Identify which cell holds the provided text, then report its (X, Y) central coordinate. 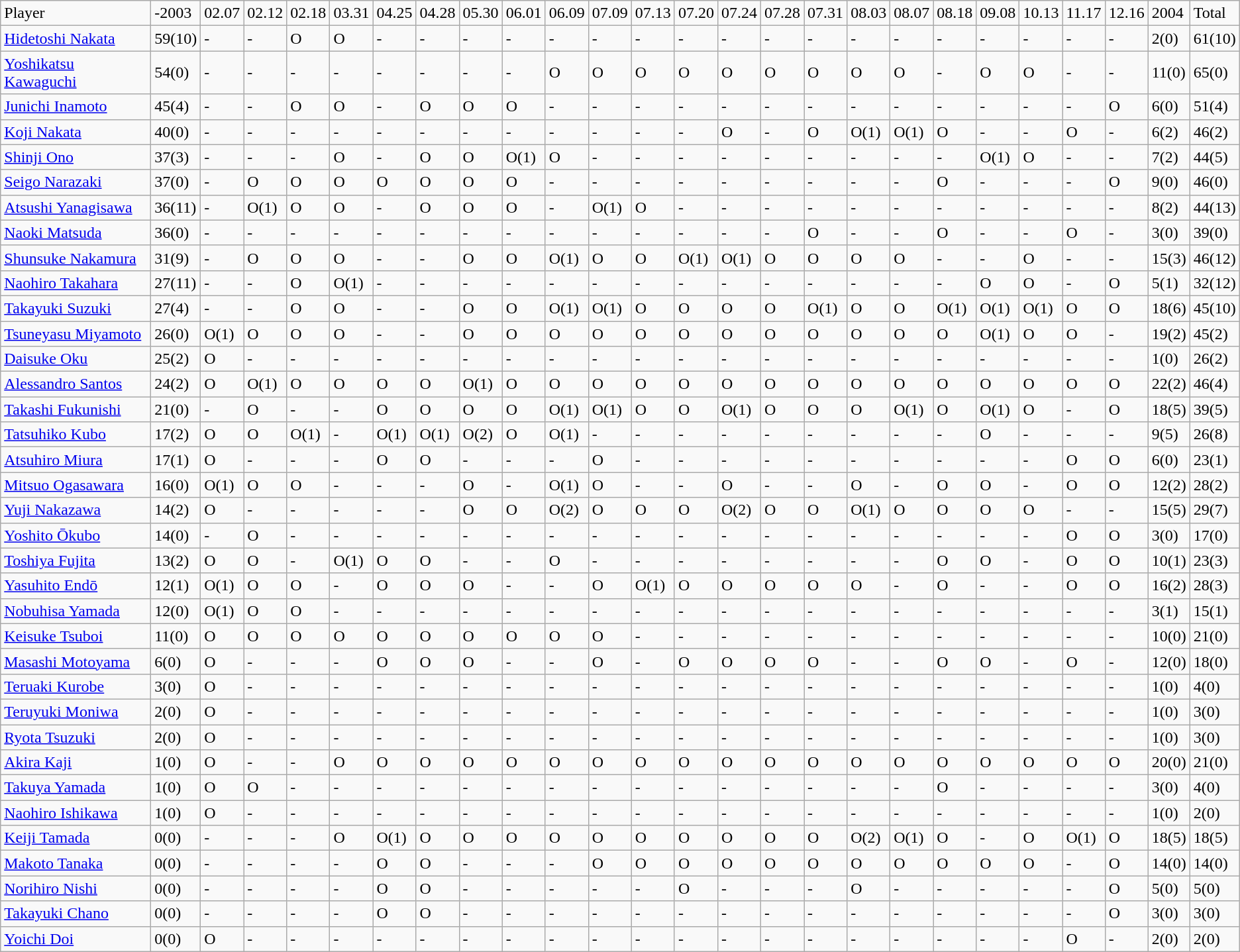
22(2) (1168, 384)
Shinji Ono (76, 157)
Daisuke Oku (76, 359)
61(10) (1215, 38)
46(0) (1215, 182)
39(0) (1215, 233)
11.17 (1084, 13)
Takayuki Chano (76, 914)
18(0) (1215, 661)
07.31 (825, 13)
Mitsuo Ogasawara (76, 485)
Takuya Yamada (76, 788)
08.18 (955, 13)
04.25 (395, 13)
13(2) (176, 560)
6(2) (1168, 132)
Shunsuke Nakamura (76, 258)
36(0) (176, 233)
08.03 (869, 13)
Takayuki Suzuki (76, 308)
07.28 (782, 13)
36(11) (176, 207)
29(7) (1215, 510)
Player (76, 13)
Yoichi Doi (76, 939)
5(1) (1168, 283)
06.01 (523, 13)
15(5) (1168, 510)
Tsuneyasu Miyamoto (76, 333)
45(4) (176, 107)
02.12 (265, 13)
Teruaki Kurobe (76, 686)
10(0) (1168, 636)
Makoto Tanaka (76, 863)
37(0) (176, 182)
18(6) (1168, 308)
39(5) (1215, 409)
Koji Nakata (76, 132)
9(0) (1168, 182)
-2003 (176, 13)
Yuji Nakazawa (76, 510)
10(1) (1168, 560)
Tatsuhiko Kubo (76, 435)
45(2) (1215, 333)
27(4) (176, 308)
31(9) (176, 258)
08.07 (911, 13)
17(1) (176, 460)
26(8) (1215, 435)
44(13) (1215, 207)
Keisuke Tsuboi (76, 636)
26(2) (1215, 359)
15(3) (1168, 258)
37(3) (176, 157)
23(1) (1215, 460)
10.13 (1041, 13)
07.24 (739, 13)
Alessandro Santos (76, 384)
Naoki Matsuda (76, 233)
46(2) (1215, 132)
28(2) (1215, 485)
Ryota Tsuzuki (76, 737)
07.20 (696, 13)
15(1) (1215, 611)
26(0) (176, 333)
59(10) (176, 38)
44(5) (1215, 157)
65(0) (1215, 73)
07.09 (609, 13)
54(0) (176, 73)
Norihiro Nishi (76, 888)
16(0) (176, 485)
28(3) (1215, 586)
Nobuhisa Yamada (76, 611)
Total (1215, 13)
12(1) (176, 586)
19(2) (1168, 333)
20(0) (1168, 763)
8(2) (1168, 207)
Takashi Fukunishi (76, 409)
02.18 (309, 13)
Atsuhiro Miura (76, 460)
14(2) (176, 510)
46(12) (1215, 258)
07.13 (653, 13)
Junichi Inamoto (76, 107)
9(5) (1168, 435)
12.16 (1126, 13)
Atsushi Yanagisawa (76, 207)
46(4) (1215, 384)
12(2) (1168, 485)
04.28 (437, 13)
Teruyuki Moniwa (76, 712)
24(2) (176, 384)
Yoshikatsu Kawaguchi (76, 73)
Keiji Tamada (76, 838)
27(11) (176, 283)
05.30 (481, 13)
17(2) (176, 435)
17(0) (1215, 535)
32(12) (1215, 283)
09.08 (998, 13)
Masashi Motoyama (76, 661)
Seigo Narazaki (76, 182)
Yoshito Ōkubo (76, 535)
2004 (1168, 13)
02.07 (223, 13)
Yasuhito Endō (76, 586)
45(10) (1215, 308)
3(1) (1168, 611)
Naohiro Takahara (76, 283)
06.09 (567, 13)
Naohiro Ishikawa (76, 813)
23(3) (1215, 560)
7(2) (1168, 157)
Akira Kaji (76, 763)
40(0) (176, 132)
03.31 (351, 13)
51(4) (1215, 107)
Toshiya Fujita (76, 560)
Hidetoshi Nakata (76, 38)
16(2) (1168, 586)
25(2) (176, 359)
